Provide the (x, y) coordinate of the cell's center where the given text is located.  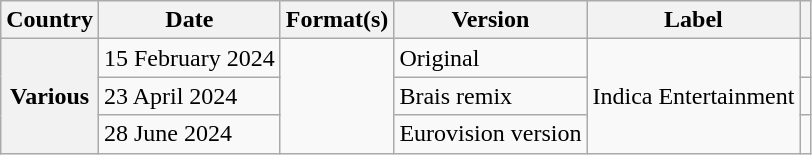
23 April 2024 (189, 96)
Date (189, 20)
Various (50, 96)
Eurovision version (490, 134)
Indica Entertainment (694, 96)
Brais remix (490, 96)
Version (490, 20)
Label (694, 20)
15 February 2024 (189, 58)
Original (490, 58)
28 June 2024 (189, 134)
Format(s) (337, 20)
Country (50, 20)
